Return [x, y] of the center of cell containing provided text 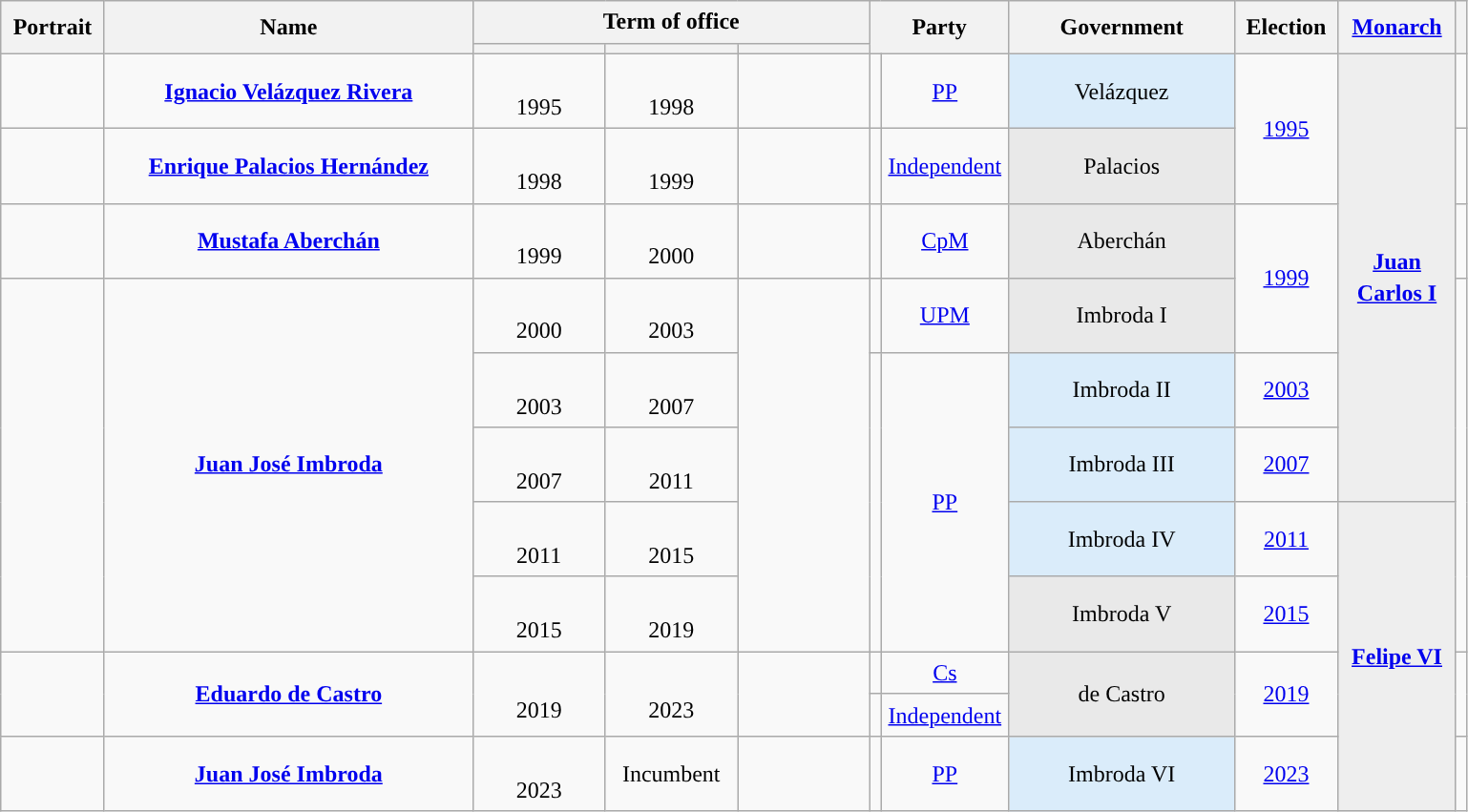
Imbroda V [1122, 614]
Term of office [671, 23]
Palacios [1122, 166]
Mustafa Aberchán [288, 240]
Felipe VI [1397, 656]
Cs [945, 674]
Portrait [53, 28]
Ignacio Velázquez Rivera [288, 91]
Imbroda VI [1122, 774]
UPM [945, 315]
Incumbent [672, 774]
Aberchán [1122, 240]
CpM [945, 240]
Name [288, 28]
Eduardo de Castro [288, 695]
Velázquez [1122, 91]
Government [1122, 28]
Imbroda IV [1122, 539]
Imbroda I [1122, 315]
Election [1287, 28]
Imbroda III [1122, 465]
de Castro [1122, 695]
Imbroda II [1122, 390]
Party [939, 28]
Enrique Palacios Hernández [288, 166]
Juan Carlos I [1397, 278]
Monarch [1397, 28]
